For the text-containing cell, return its midpoint in [x, y] coordinate format. 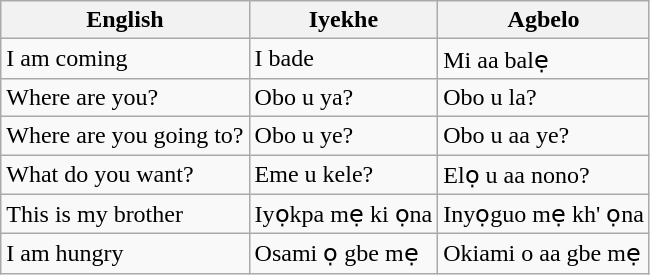
Obo u aa ye? [544, 135]
This is my brother [125, 214]
I am coming [125, 59]
Osami ọ gbe mẹ [344, 254]
Obo u ye? [344, 135]
I am hungry [125, 254]
Where are you? [125, 97]
Eme u kele? [344, 174]
Elọ u aa nono? [544, 174]
What do you want? [125, 174]
Obo u ya? [344, 97]
Agbelo [544, 20]
Obo u la? [544, 97]
Iyọkpa mẹ ki ọna [344, 214]
Iyekhe [344, 20]
Okiami o aa gbe mẹ [544, 254]
I bade [344, 59]
Inyọguo mẹ kh' ọna [544, 214]
Mi aa balẹ [544, 59]
English [125, 20]
Where are you going to? [125, 135]
